Locate the cell with the specified text and output its [X, Y] center coordinate. 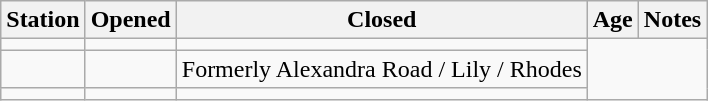
Notes [672, 20]
Opened [130, 20]
Age [612, 20]
Formerly Alexandra Road / Lily / Rhodes [382, 69]
Station [43, 20]
Closed [382, 20]
